Determine the (X, Y) coordinate at the center of the cell enclosing the given text.  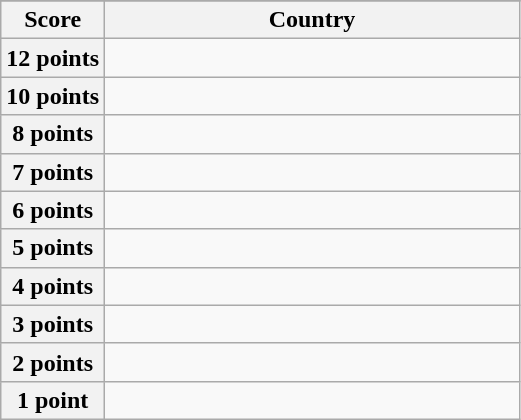
1 point (53, 400)
4 points (53, 286)
10 points (53, 96)
8 points (53, 134)
2 points (53, 362)
Score (53, 20)
7 points (53, 172)
6 points (53, 210)
5 points (53, 248)
3 points (53, 324)
12 points (53, 58)
Country (312, 20)
